From the cell containing the given text, extract its center point as (X, Y) coordinate. 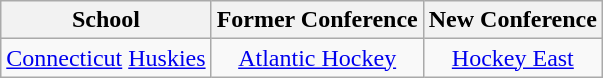
New Conference (512, 20)
School (106, 20)
Former Conference (317, 20)
Connecticut Huskies (106, 58)
Atlantic Hockey (317, 58)
Hockey East (512, 58)
